Identify which cell holds the provided text, then report its (x, y) central coordinate. 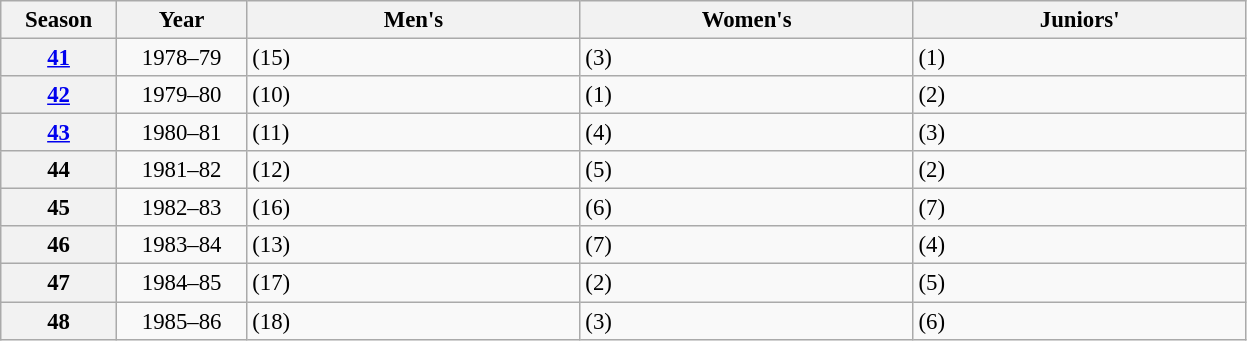
(13) (414, 245)
Men's (414, 20)
1978–79 (182, 58)
Year (182, 20)
(16) (414, 208)
(11) (414, 133)
1980–81 (182, 133)
46 (59, 245)
(15) (414, 58)
41 (59, 58)
Season (59, 20)
(17) (414, 283)
44 (59, 170)
47 (59, 283)
1979–80 (182, 95)
43 (59, 133)
(18) (414, 321)
Juniors' (1080, 20)
(10) (414, 95)
(12) (414, 170)
1982–83 (182, 208)
48 (59, 321)
1981–82 (182, 170)
1984–85 (182, 283)
Women's (746, 20)
45 (59, 208)
42 (59, 95)
1983–84 (182, 245)
1985–86 (182, 321)
